Capture the cell that displays the provided text and extract its (X, Y) central coordinate. 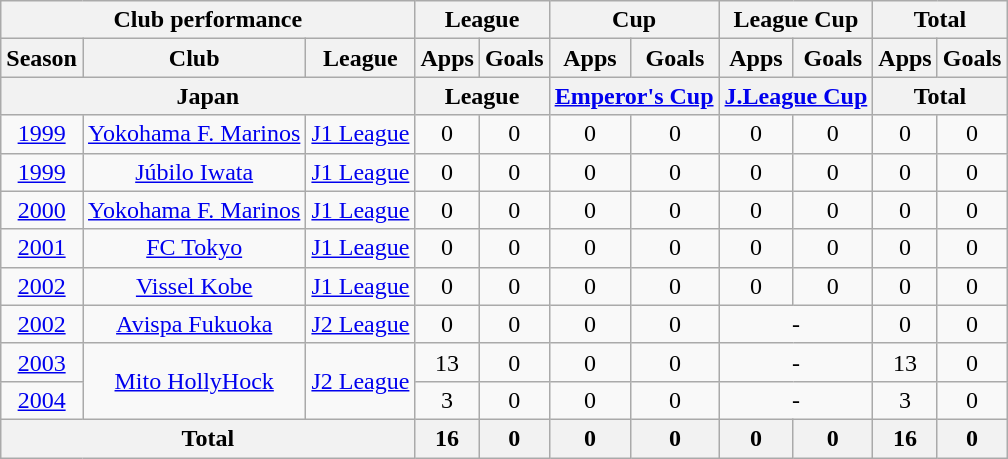
2001 (42, 248)
Emperor's Cup (634, 96)
Japan (208, 96)
J.League Cup (796, 96)
2000 (42, 210)
Vissel Kobe (194, 286)
Cup (634, 20)
FC Tokyo (194, 248)
Club (194, 58)
League Cup (796, 20)
2004 (42, 400)
Mito HollyHock (194, 381)
Avispa Fukuoka (194, 324)
2003 (42, 362)
Season (42, 58)
Júbilo Iwata (194, 172)
Club performance (208, 20)
